Determine the [x, y] coordinate at the center of the cell enclosing the given text.  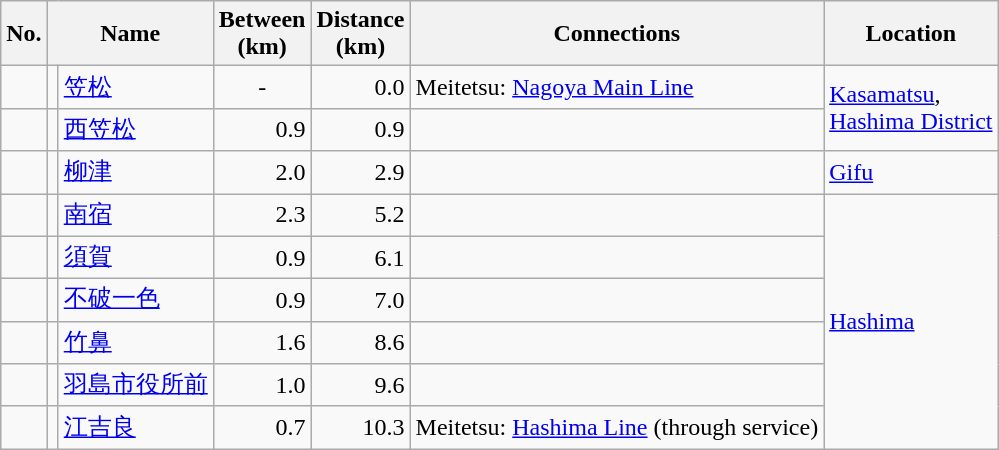
Meitetsu: Nagoya Main Line [617, 88]
10.3 [360, 428]
Meitetsu: Hashima Line (through service) [617, 428]
Name [130, 34]
Kasamatsu,Hashima District [911, 108]
笠松 [136, 88]
2.9 [360, 172]
8.6 [360, 342]
Location [911, 34]
7.0 [360, 300]
- [262, 88]
Connections [617, 34]
西笠松 [136, 130]
2.3 [262, 216]
9.6 [360, 386]
1.6 [262, 342]
Gifu [911, 172]
竹鼻 [136, 342]
0.7 [262, 428]
江吉良 [136, 428]
柳津 [136, 172]
羽島市役所前 [136, 386]
Distance (km) [360, 34]
Between (km) [262, 34]
No. [24, 34]
0.0 [360, 88]
1.0 [262, 386]
南宿 [136, 216]
5.2 [360, 216]
6.1 [360, 258]
Hashima [911, 322]
2.0 [262, 172]
不破一色 [136, 300]
須賀 [136, 258]
